Capture the cell that displays the provided text and extract its [X, Y] central coordinate. 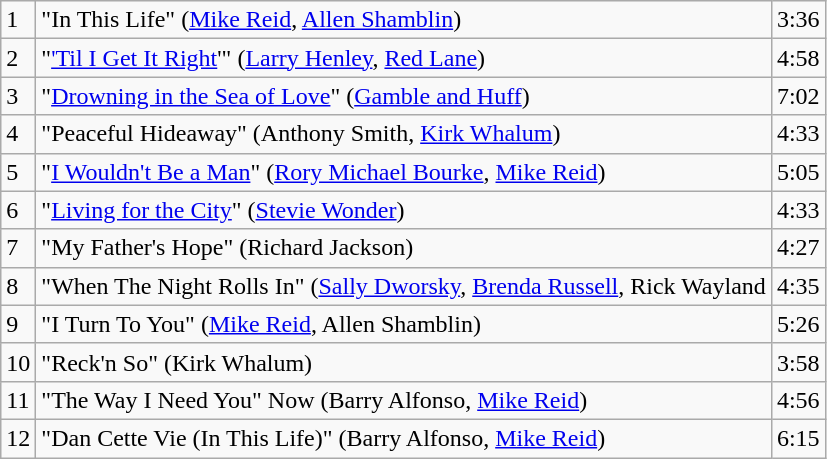
4:56 [798, 400]
"Dan Cette Vie (In This Life)" (Barry Alfonso, Mike Reid) [404, 438]
4:35 [798, 286]
5 [18, 172]
4:27 [798, 248]
11 [18, 400]
9 [18, 324]
"I Turn To You" (Mike Reid, Allen Shamblin) [404, 324]
10 [18, 362]
"In This Life" (Mike Reid, Allen Shamblin) [404, 20]
7 [18, 248]
7:02 [798, 96]
5:05 [798, 172]
4:58 [798, 58]
"The Way I Need You" Now (Barry Alfonso, Mike Reid) [404, 400]
"'Til I Get It Right'" (Larry Henley, Red Lane) [404, 58]
5:26 [798, 324]
"My Father's Hope" (Richard Jackson) [404, 248]
"Reck'n So" (Kirk Whalum) [404, 362]
"Peaceful Hideaway" (Anthony Smith, Kirk Whalum) [404, 134]
3:58 [798, 362]
2 [18, 58]
1 [18, 20]
3:36 [798, 20]
4 [18, 134]
"Drowning in the Sea of Love" (Gamble and Huff) [404, 96]
"I Wouldn't Be a Man" (Rory Michael Bourke, Mike Reid) [404, 172]
"Living for the City" (Stevie Wonder) [404, 210]
6:15 [798, 438]
6 [18, 210]
8 [18, 286]
"When The Night Rolls In" (Sally Dworsky, Brenda Russell, Rick Wayland [404, 286]
3 [18, 96]
12 [18, 438]
